From the cell containing the given text, extract its center point as (X, Y) coordinate. 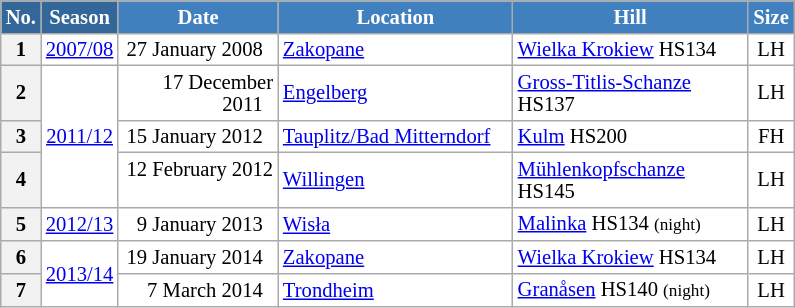
Willingen (396, 180)
Trondheim (396, 290)
4 (21, 180)
5 (21, 224)
Size (770, 16)
Date (198, 16)
Kulm HS200 (630, 136)
2011/12 (80, 136)
Gross-Titlis-Schanze HS137 (630, 92)
Engelberg (396, 92)
Malinka HS134 (night) (630, 224)
27 January 2008 (198, 49)
3 (21, 136)
Season (80, 16)
Tauplitz/Bad Mitterndorf (396, 136)
FH (770, 136)
15 January 2012 (198, 136)
Wisła (396, 224)
17 December 2011 (198, 92)
12 February 2012 (198, 180)
9 January 2013 (198, 224)
Location (396, 16)
19 January 2014 (198, 256)
No. (21, 16)
Mühlenkopfschanze HS145 (630, 180)
2 (21, 92)
Hill (630, 16)
2012/13 (80, 224)
6 (21, 256)
1 (21, 49)
7 March 2014 (198, 290)
7 (21, 290)
Granåsen HS140 (night) (630, 290)
2013/14 (80, 273)
2007/08 (80, 49)
